Search for the cell housing the specified text and yield its [X, Y] center coordinate. 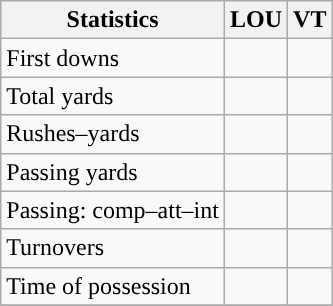
Time of possession [113, 286]
First downs [113, 58]
LOU [256, 20]
Turnovers [113, 248]
Statistics [113, 20]
Rushes–yards [113, 134]
Passing: comp–att–int [113, 210]
VT [310, 20]
Total yards [113, 96]
Passing yards [113, 172]
